Output the [X, Y] coordinate of the center of the cell containing the given text.  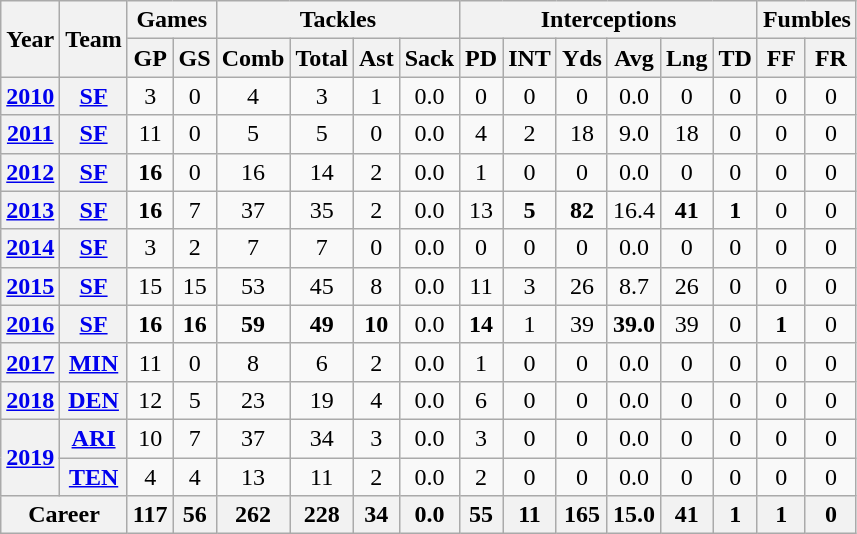
Ast [376, 58]
2018 [30, 400]
INT [530, 58]
TEN [94, 477]
Avg [634, 58]
117 [150, 515]
16.4 [634, 210]
DEN [94, 400]
GP [150, 58]
ARI [94, 438]
49 [322, 324]
2012 [30, 172]
39.0 [634, 324]
PD [482, 58]
55 [482, 515]
59 [253, 324]
Comb [253, 58]
2019 [30, 457]
19 [322, 400]
FR [830, 58]
2016 [30, 324]
2010 [30, 96]
9.0 [634, 134]
Team [94, 39]
GS [194, 58]
165 [582, 515]
Fumbles [806, 20]
MIN [94, 362]
82 [582, 210]
35 [322, 210]
2017 [30, 362]
56 [194, 515]
Career [64, 515]
23 [253, 400]
45 [322, 286]
2013 [30, 210]
TD [735, 58]
Interceptions [609, 20]
2011 [30, 134]
Games [172, 20]
12 [150, 400]
Yds [582, 58]
FF [781, 58]
15.0 [634, 515]
262 [253, 515]
53 [253, 286]
Lng [687, 58]
2015 [30, 286]
Sack [429, 58]
Tackles [338, 20]
228 [322, 515]
Total [322, 58]
2014 [30, 248]
Year [30, 39]
8.7 [634, 286]
